Return (X, Y) of the center of cell containing provided text 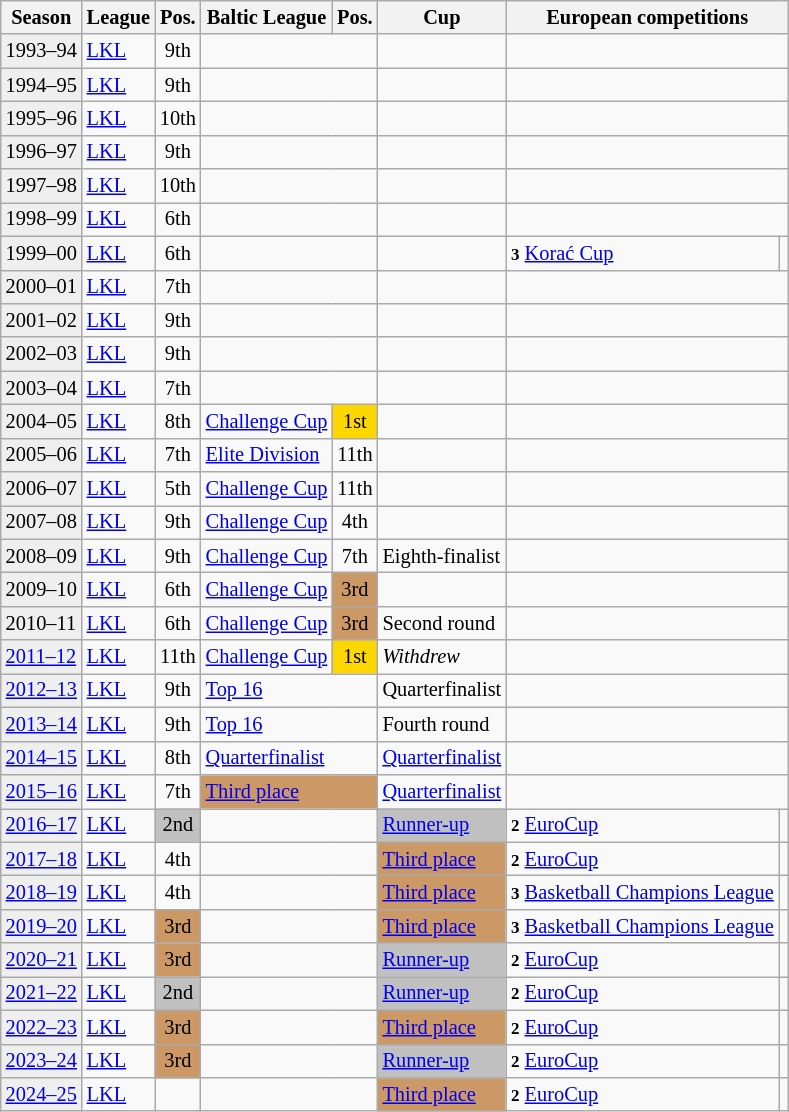
2004–05 (42, 421)
2009–10 (42, 589)
1994–95 (42, 85)
Withdrew (442, 657)
Cup (442, 17)
Eighth-finalist (442, 556)
1998–99 (42, 219)
2003–04 (42, 388)
5th (178, 489)
2014–15 (42, 758)
2001–02 (42, 320)
2002–03 (42, 354)
European competitions (647, 17)
2017–18 (42, 859)
2010–11 (42, 623)
2021–22 (42, 993)
2006–07 (42, 489)
2019–20 (42, 926)
2015–16 (42, 791)
1999–00 (42, 253)
2018–19 (42, 892)
2008–09 (42, 556)
League (118, 17)
2007–08 (42, 522)
2000–01 (42, 287)
1993–94 (42, 51)
1995–96 (42, 118)
2016–17 (42, 825)
2013–14 (42, 724)
Season (42, 17)
2011–12 (42, 657)
2022–23 (42, 1027)
Fourth round (442, 724)
Second round (442, 623)
2020–21 (42, 960)
2012–13 (42, 690)
Baltic League (266, 17)
Elite Division (266, 455)
2005–06 (42, 455)
2023–24 (42, 1061)
1996–97 (42, 152)
3 Korać Cup (642, 253)
1997–98 (42, 186)
2024–25 (42, 1094)
